Detect which cell encompasses the target text, then output its (x, y) center coordinate. 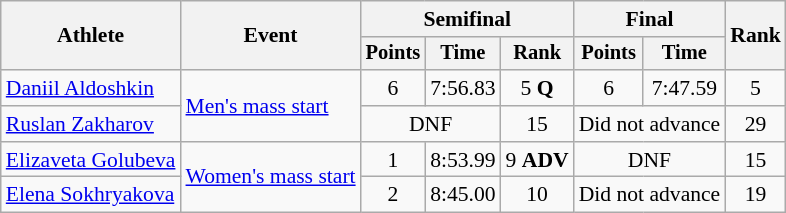
Athlete (91, 36)
Elena Sokhryakova (91, 195)
Women's mass start (270, 178)
9 ADV (538, 160)
7:47.59 (684, 88)
2 (393, 195)
Daniil Aldoshkin (91, 88)
Semifinal (468, 19)
8:45.00 (462, 195)
19 (756, 195)
Event (270, 36)
Final (650, 19)
7:56.83 (462, 88)
10 (538, 195)
5 Q (538, 88)
Ruslan Zakharov (91, 124)
8:53.99 (462, 160)
Elizaveta Golubeva (91, 160)
Men's mass start (270, 106)
29 (756, 124)
1 (393, 160)
5 (756, 88)
